Find where the given text appears and provide that cell's center as [X, Y] coordinate. 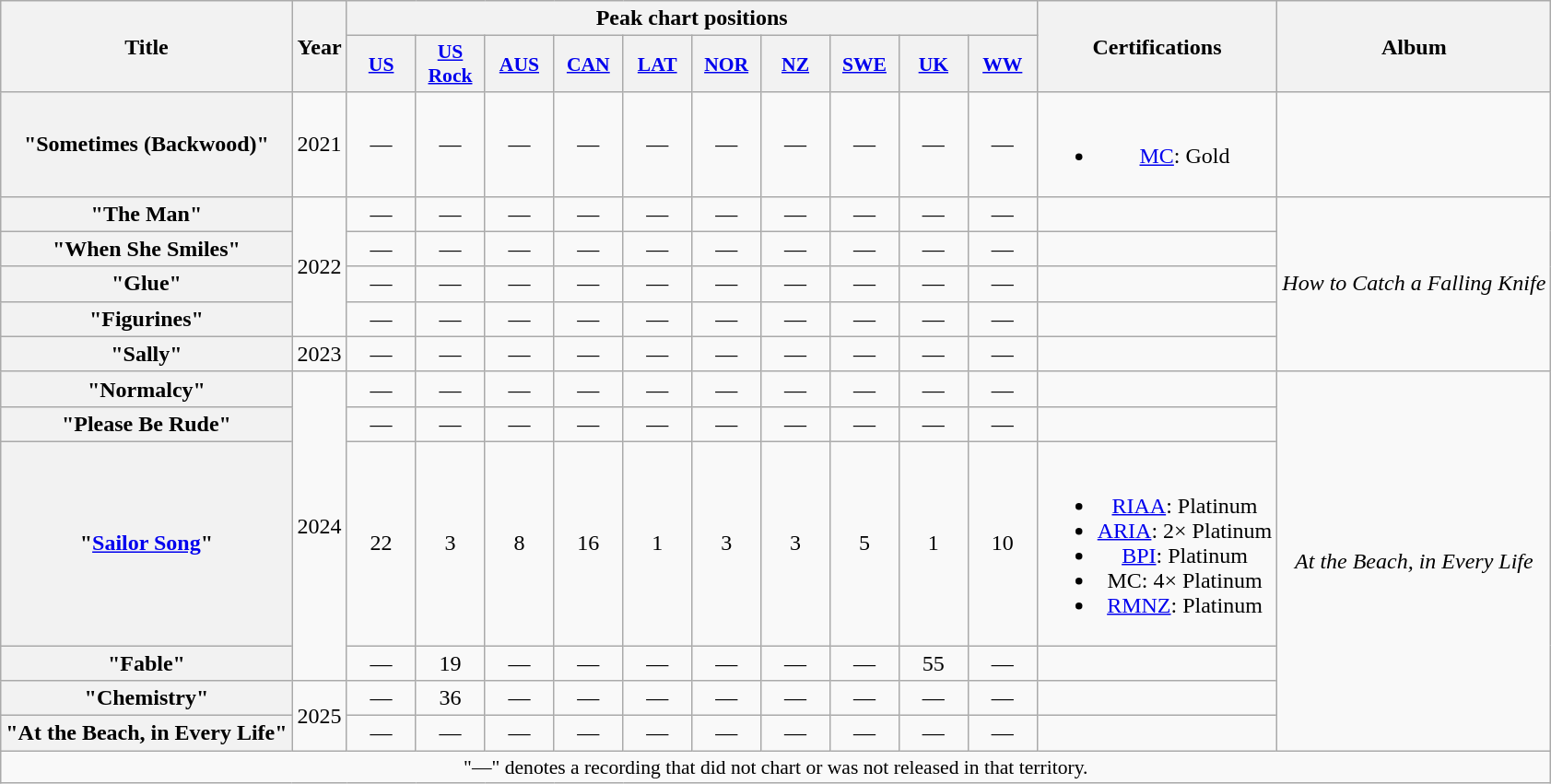
"Sally" [147, 354]
RIAA: PlatinumARIA: 2× PlatinumBPI: PlatinumMC: 4× PlatinumRMNZ: Platinum [1157, 544]
Year [319, 46]
NOR [726, 64]
"Normalcy" [147, 389]
8 [520, 544]
How to Catch a Falling Knife [1414, 284]
UK [933, 64]
"When She Smiles" [147, 249]
US [382, 64]
55 [933, 662]
16 [588, 544]
Certifications [1157, 46]
"—" denotes a recording that did not chart or was not released in that territory. [776, 767]
Peak chart positions [691, 18]
CAN [588, 64]
"Chemistry" [147, 698]
"Sometimes (Backwood)" [147, 144]
USRock [450, 64]
2025 [319, 716]
WW [1003, 64]
22 [382, 544]
36 [450, 698]
"Fable" [147, 662]
"Sailor Song" [147, 544]
19 [450, 662]
2021 [319, 144]
"Please Be Rude" [147, 424]
Title [147, 46]
2023 [319, 354]
SWE [864, 64]
2024 [319, 525]
AUS [520, 64]
MC: Gold [1157, 144]
Album [1414, 46]
10 [1003, 544]
LAT [658, 64]
"At the Beach, in Every Life" [147, 733]
At the Beach, in Every Life [1414, 560]
"The Man" [147, 214]
2022 [319, 266]
5 [864, 544]
NZ [796, 64]
"Figurines" [147, 319]
"Glue" [147, 284]
